Identify which cell holds the provided text, then report its (x, y) central coordinate. 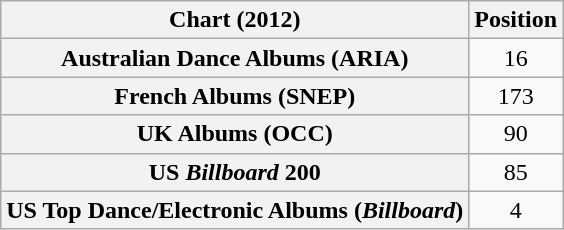
Australian Dance Albums (ARIA) (235, 58)
US Billboard 200 (235, 172)
85 (516, 172)
90 (516, 134)
173 (516, 96)
US Top Dance/Electronic Albums (Billboard) (235, 210)
UK Albums (OCC) (235, 134)
French Albums (SNEP) (235, 96)
Chart (2012) (235, 20)
4 (516, 210)
Position (516, 20)
16 (516, 58)
